Return the [X, Y] coordinate for the center point of the cell that contains the specified text.  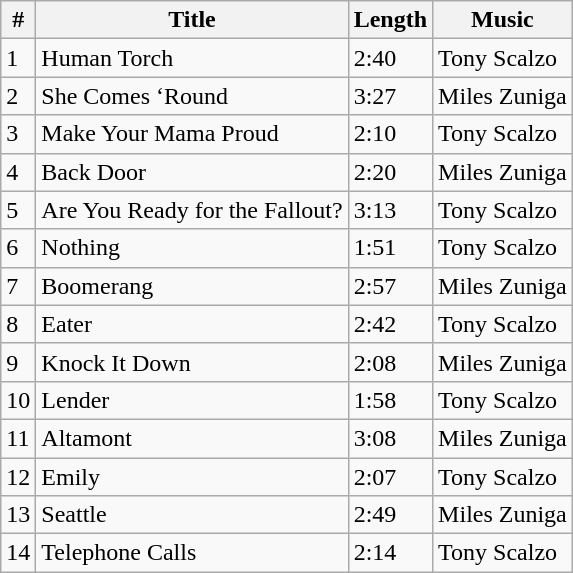
1:51 [390, 248]
Nothing [192, 248]
13 [18, 515]
Emily [192, 477]
Title [192, 20]
1 [18, 58]
3:27 [390, 96]
Eater [192, 324]
Telephone Calls [192, 553]
Length [390, 20]
3 [18, 134]
2:49 [390, 515]
Music [503, 20]
12 [18, 477]
10 [18, 400]
2:57 [390, 286]
1:58 [390, 400]
# [18, 20]
8 [18, 324]
6 [18, 248]
Make Your Mama Proud [192, 134]
Are You Ready for the Fallout? [192, 210]
Human Torch [192, 58]
3:08 [390, 438]
7 [18, 286]
2:08 [390, 362]
2:10 [390, 134]
Boomerang [192, 286]
Back Door [192, 172]
2:07 [390, 477]
3:13 [390, 210]
Knock It Down [192, 362]
2:20 [390, 172]
She Comes ‘Round [192, 96]
2 [18, 96]
4 [18, 172]
Altamont [192, 438]
11 [18, 438]
2:42 [390, 324]
2:14 [390, 553]
Lender [192, 400]
2:40 [390, 58]
14 [18, 553]
5 [18, 210]
9 [18, 362]
Seattle [192, 515]
